Find where the given text appears and provide that cell's center as [x, y] coordinate. 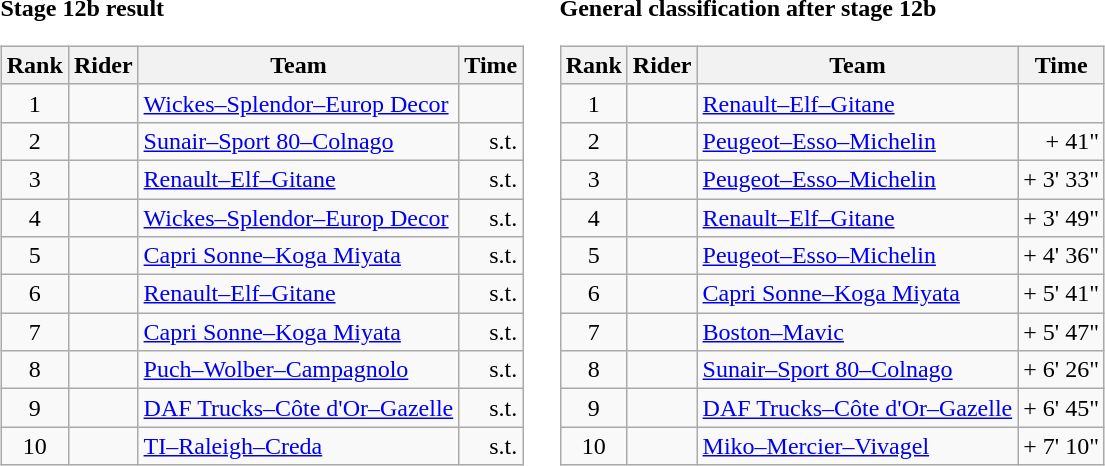
Miko–Mercier–Vivagel [858, 446]
+ 3' 49" [1062, 217]
+ 41" [1062, 141]
+ 4' 36" [1062, 256]
TI–Raleigh–Creda [298, 446]
+ 5' 41" [1062, 294]
+ 6' 26" [1062, 370]
Puch–Wolber–Campagnolo [298, 370]
Boston–Mavic [858, 332]
+ 7' 10" [1062, 446]
+ 3' 33" [1062, 179]
+ 5' 47" [1062, 332]
+ 6' 45" [1062, 408]
